Find where the given text appears and provide that cell's center as [X, Y] coordinate. 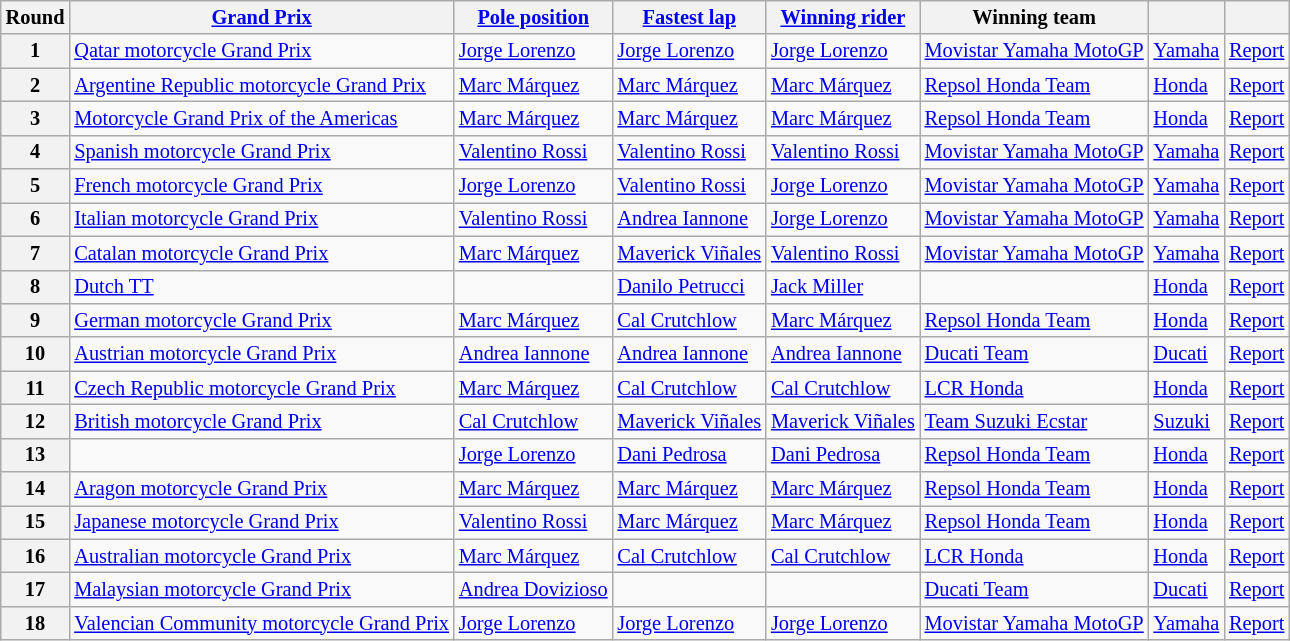
Winning rider [843, 17]
Italian motorcycle Grand Prix [262, 219]
Valencian Community motorcycle Grand Prix [262, 623]
British motorcycle Grand Prix [262, 421]
Jack Miller [843, 287]
Malaysian motorcycle Grand Prix [262, 589]
2 [36, 85]
13 [36, 455]
14 [36, 489]
Danilo Petrucci [689, 287]
German motorcycle Grand Prix [262, 320]
11 [36, 388]
Austrian motorcycle Grand Prix [262, 354]
Suzuki [1187, 421]
15 [36, 522]
8 [36, 287]
Spanish motorcycle Grand Prix [262, 152]
Japanese motorcycle Grand Prix [262, 522]
Argentine Republic motorcycle Grand Prix [262, 85]
Dutch TT [262, 287]
Pole position [534, 17]
French motorcycle Grand Prix [262, 186]
16 [36, 556]
4 [36, 152]
5 [36, 186]
Aragon motorcycle Grand Prix [262, 489]
1 [36, 51]
9 [36, 320]
3 [36, 118]
Motorcycle Grand Prix of the Americas [262, 118]
12 [36, 421]
Catalan motorcycle Grand Prix [262, 253]
Round [36, 17]
Czech Republic motorcycle Grand Prix [262, 388]
Grand Prix [262, 17]
6 [36, 219]
Team Suzuki Ecstar [1034, 421]
10 [36, 354]
Andrea Dovizioso [534, 589]
Fastest lap [689, 17]
Australian motorcycle Grand Prix [262, 556]
7 [36, 253]
Winning team [1034, 17]
18 [36, 623]
17 [36, 589]
Qatar motorcycle Grand Prix [262, 51]
